Provide the (X, Y) coordinate of the cell's center where the given text is located.  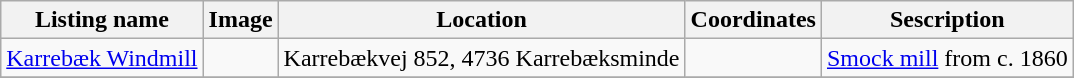
Smock mill from c. 1860 (947, 58)
Coordinates (753, 20)
Location (482, 20)
Sescription (947, 20)
Karrebæk Windmill (102, 58)
Listing name (102, 20)
Karrebækvej 852, 4736 Karrebæksminde (482, 58)
Image (240, 20)
